Return the [x, y] coordinate for the center point of the cell that contains the specified text.  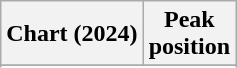
Chart (2024) [72, 34]
Peak position [189, 34]
